Determine the (X, Y) coordinate at the center of the cell enclosing the given text.  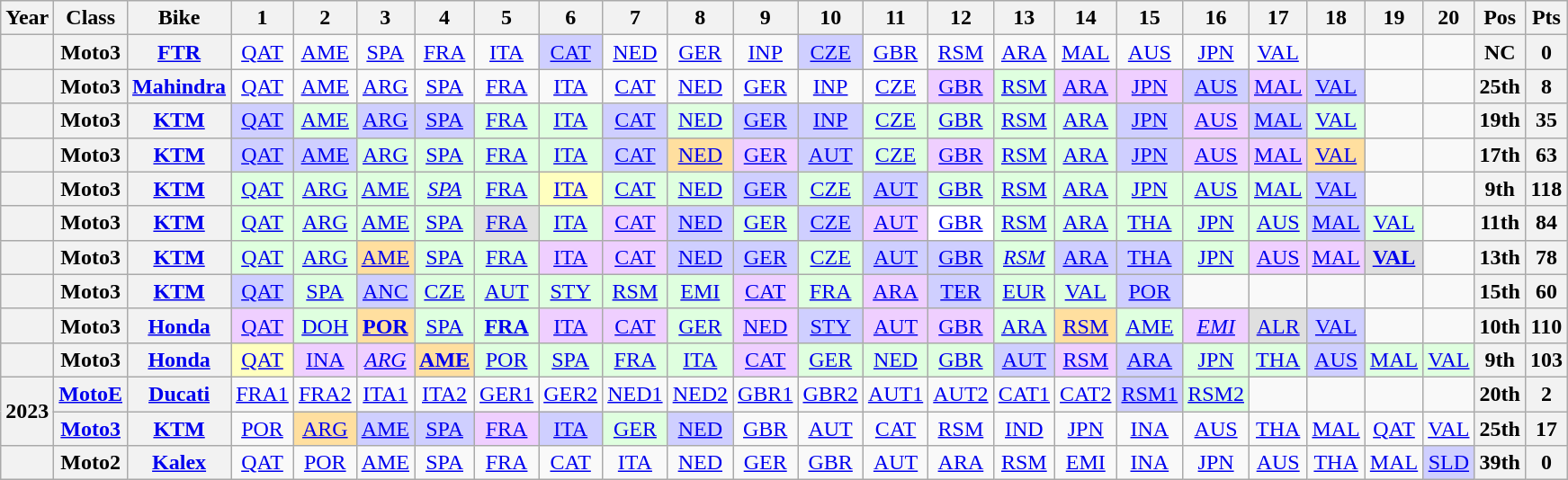
35 (1546, 120)
TER (961, 291)
10th (1500, 325)
9 (765, 18)
11 (895, 18)
Moto2 (91, 463)
4 (444, 18)
AUT1 (895, 394)
MotoE (91, 394)
20 (1448, 18)
7 (635, 18)
EUR (1024, 291)
15 (1150, 18)
16 (1216, 18)
Year (27, 18)
103 (1546, 360)
5 (507, 18)
AUT2 (961, 394)
11th (1500, 223)
GER1 (507, 394)
84 (1546, 223)
RSM2 (1216, 394)
Pos (1500, 18)
Ducati (180, 394)
FRA1 (263, 394)
Class (91, 18)
NED1 (635, 394)
19th (1500, 120)
18 (1336, 18)
39th (1500, 463)
Mahindra (180, 86)
110 (1546, 325)
6 (570, 18)
FTR (180, 52)
FRA2 (325, 394)
1 (263, 18)
ANC (385, 291)
Pts (1546, 18)
ITA1 (385, 394)
GBR2 (830, 394)
DOH (325, 325)
RSM1 (1150, 394)
Bike (180, 18)
118 (1546, 189)
GER2 (570, 394)
60 (1546, 291)
NED2 (700, 394)
CAT2 (1086, 394)
GBR1 (765, 394)
ALR (1277, 325)
CAT1 (1024, 394)
17th (1500, 155)
15th (1500, 291)
IND (1024, 429)
Kalex (180, 463)
13 (1024, 18)
ITA2 (444, 394)
20th (1500, 394)
SLD (1448, 463)
13th (1500, 257)
NC (1500, 52)
78 (1546, 257)
63 (1546, 155)
12 (961, 18)
2023 (27, 411)
3 (385, 18)
10 (830, 18)
19 (1393, 18)
14 (1086, 18)
